From the cell containing the given text, extract its center point as (x, y) coordinate. 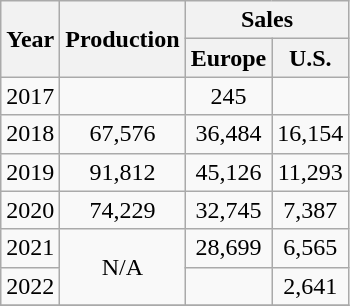
16,154 (310, 134)
2018 (30, 134)
11,293 (310, 172)
2022 (30, 286)
2017 (30, 96)
6,565 (310, 248)
2019 (30, 172)
45,126 (228, 172)
28,699 (228, 248)
7,387 (310, 210)
2020 (30, 210)
2,641 (310, 286)
67,576 (122, 134)
74,229 (122, 210)
36,484 (228, 134)
N/A (122, 267)
2021 (30, 248)
245 (228, 96)
Production (122, 39)
U.S. (310, 58)
Europe (228, 58)
91,812 (122, 172)
Sales (267, 20)
Year (30, 39)
32,745 (228, 210)
